Identify which cell holds the provided text, then report its (x, y) central coordinate. 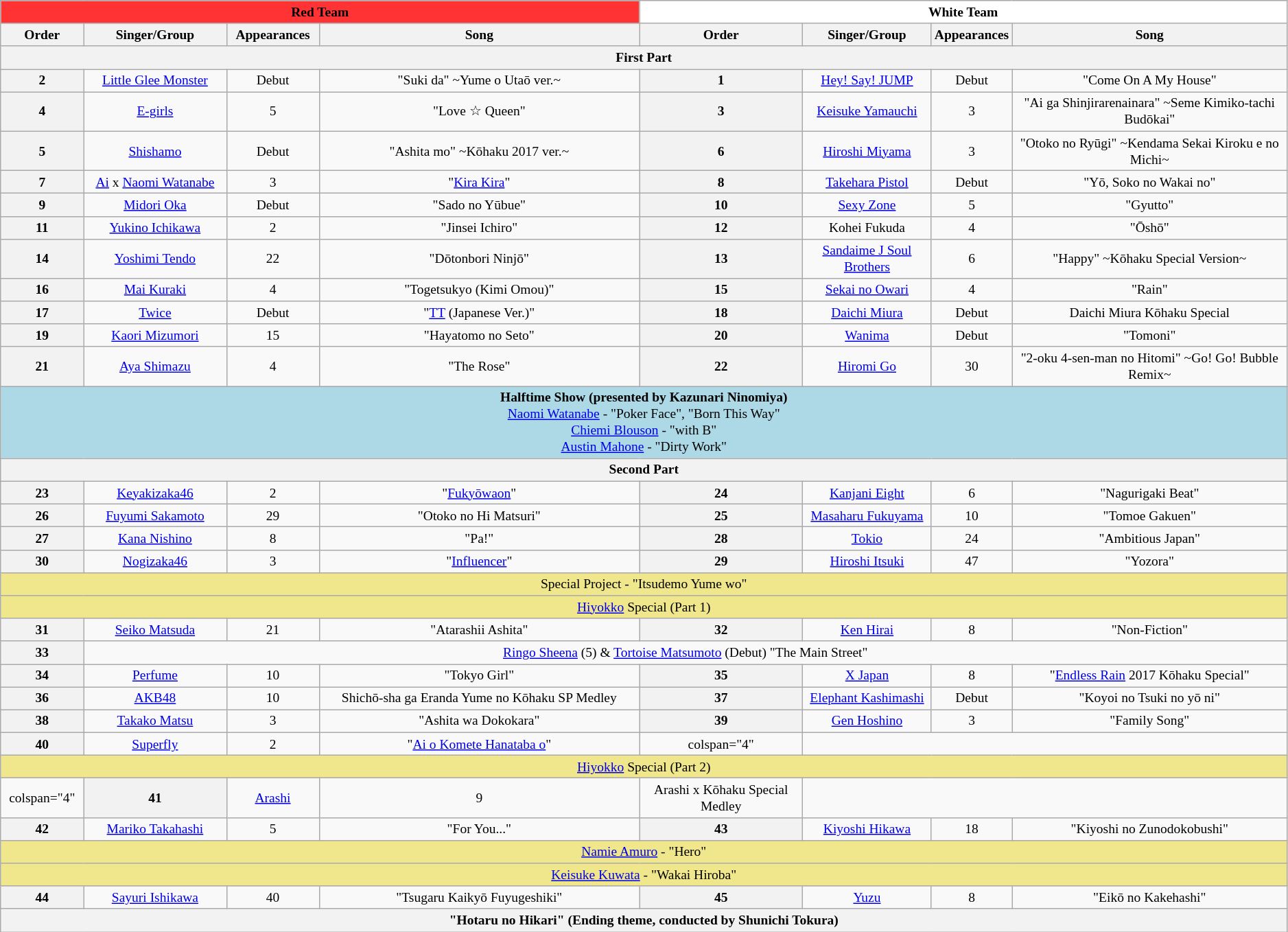
"Koyoi no Tsuki no yō ni" (1150, 699)
"Togetsukyo (Kimi Omou)" (479, 290)
Ai x Naomi Watanabe (155, 181)
Hiroshi Itsuki (867, 561)
Hiyokko Special (Part 2) (644, 767)
Halftime Show (presented by Kazunari Ninomiya)Naomi Watanabe - "Poker Face", "Born This Way"Chiemi Blouson - "with B"Austin Mahone - "Dirty Work" (644, 423)
Mai Kuraki (155, 290)
Masaharu Fukuyama (867, 516)
Hiyokko Special (Part 1) (644, 607)
Hiromi Go (867, 366)
Kaori Mizumori (155, 335)
Seiko Matsuda (155, 630)
"Ai ga Shinjirarenainara" ~Seme Kimiko-tachi Budōkai" (1150, 111)
33 (43, 652)
35 (721, 675)
Second Part (644, 469)
25 (721, 516)
"For You..." (479, 829)
"Otoko no Ryūgi" ~Kendama Sekai Kiroku e no Michi~ (1150, 151)
14 (43, 258)
12 (721, 228)
"Non-Fiction" (1150, 630)
Hiroshi Miyama (867, 151)
Tokio (867, 538)
"TT (Japanese Ver.)" (479, 313)
Hey! Say! JUMP (867, 81)
44 (43, 898)
"Yō, Soko no Wakai no" (1150, 181)
37 (721, 699)
Wanima (867, 335)
"Rain" (1150, 290)
Red Team (320, 12)
Midori Oka (155, 205)
Keyakizaka46 (155, 493)
"Tsugaru Kaikyō Fuyugeshiki" (479, 898)
"Kiyoshi no Zunodokobushi" (1150, 829)
First Part (644, 58)
"Kira Kira" (479, 181)
Namie Amuro - "Hero" (644, 851)
"Jinsei Ichiro" (479, 228)
16 (43, 290)
Takehara Pistol (867, 181)
Yukino Ichikawa (155, 228)
"Family Song" (1150, 721)
39 (721, 721)
32 (721, 630)
"Fukyōwaon" (479, 493)
"Tomoni" (1150, 335)
Sayuri Ishikawa (155, 898)
"Eikō no Kakehashi" (1150, 898)
"Tomoe Gakuen" (1150, 516)
42 (43, 829)
"Ashita wa Dokokara" (479, 721)
Shichō-sha ga Eranda Yume no Kōhaku SP Medley (479, 699)
"Sado no Yūbue" (479, 205)
Sexy Zone (867, 205)
Arashi (273, 797)
"Otoko no Hi Matsuri" (479, 516)
Keisuke Yamauchi (867, 111)
7 (43, 181)
"Ashita mo" ~Kōhaku 2017 ver.~ (479, 151)
31 (43, 630)
41 (155, 797)
"2-oku 4-sen-man no Hitomi" ~Go! Go! Bubble Remix~ (1150, 366)
43 (721, 829)
"Tokyo Girl" (479, 675)
"Endless Rain 2017 Kōhaku Special" (1150, 675)
34 (43, 675)
X Japan (867, 675)
"Happy" ~Kōhaku Special Version~ (1150, 258)
Takako Matsu (155, 721)
Gen Hoshino (867, 721)
Kiyoshi Hikawa (867, 829)
"Gyutto" (1150, 205)
47 (972, 561)
Yoshimi Tendo (155, 258)
Elephant Kashimashi (867, 699)
20 (721, 335)
Sekai no Owari (867, 290)
Mariko Takahashi (155, 829)
23 (43, 493)
Daichi Miura (867, 313)
Yuzu (867, 898)
19 (43, 335)
"Atarashii Ashita" (479, 630)
"Nagurigaki Beat" (1150, 493)
17 (43, 313)
White Team (963, 12)
"Ai o Komete Hanataba o" (479, 744)
11 (43, 228)
Special Project - "Itsudemo Yume wo" (644, 583)
13 (721, 258)
"Hotaru no Hikari" (Ending theme, conducted by Shunichi Tokura) (644, 920)
Daichi Miura Kōhaku Special (1150, 313)
E-girls (155, 111)
Nogizaka46 (155, 561)
Kohei Fukuda (867, 228)
"Suki da" ~Yume o Utaō ver.~ (479, 81)
36 (43, 699)
Little Glee Monster (155, 81)
"Dōtonbori Ninjō" (479, 258)
Twice (155, 313)
"Hayatomo no Seto" (479, 335)
Ken Hirai (867, 630)
"The Rose" (479, 366)
Superfly (155, 744)
"Come On A My House" (1150, 81)
45 (721, 898)
"Yozora" (1150, 561)
Arashi x Kōhaku Special Medley (721, 797)
38 (43, 721)
"Pa!" (479, 538)
"Love ☆ Queen" (479, 111)
"Ōshō" (1150, 228)
1 (721, 81)
Perfume (155, 675)
28 (721, 538)
AKB48 (155, 699)
Shishamo (155, 151)
Aya Shimazu (155, 366)
26 (43, 516)
"Influencer" (479, 561)
Ringo Sheena (5) & Tortoise Matsumoto (Debut) "The Main Street" (686, 652)
Keisuke Kuwata - "Wakai Hiroba" (644, 874)
Fuyumi Sakamoto (155, 516)
27 (43, 538)
"Ambitious Japan" (1150, 538)
Kanjani Eight (867, 493)
Sandaime J Soul Brothers (867, 258)
Kana Nishino (155, 538)
